For the text-containing cell, return its midpoint in (x, y) coordinate format. 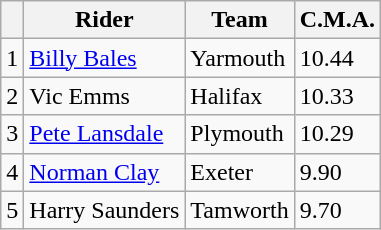
Billy Bales (104, 58)
2 (12, 96)
4 (12, 172)
Harry Saunders (104, 210)
Tamworth (240, 210)
Plymouth (240, 134)
Norman Clay (104, 172)
9.90 (337, 172)
Yarmouth (240, 58)
10.44 (337, 58)
3 (12, 134)
Pete Lansdale (104, 134)
1 (12, 58)
Rider (104, 20)
10.29 (337, 134)
Exeter (240, 172)
Halifax (240, 96)
C.M.A. (337, 20)
5 (12, 210)
Vic Emms (104, 96)
Team (240, 20)
10.33 (337, 96)
9.70 (337, 210)
